Detect which cell encompasses the target text, then output its (x, y) center coordinate. 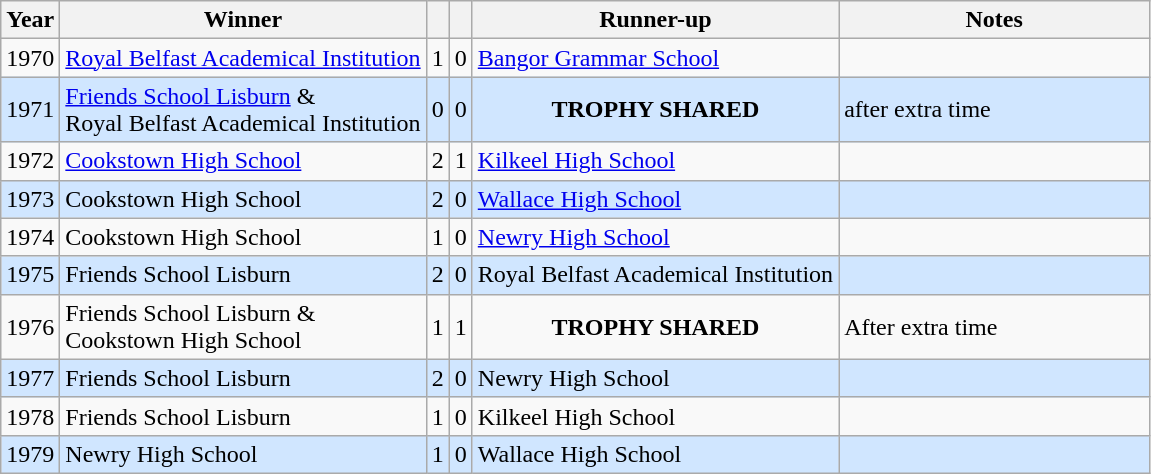
after extra time (994, 110)
1978 (30, 416)
1977 (30, 378)
After extra time (994, 326)
1971 (30, 110)
Friends School Lisburn &Royal Belfast Academical Institution (243, 110)
Runner-up (655, 20)
1979 (30, 454)
Notes (994, 20)
1972 (30, 161)
1970 (30, 58)
Year (30, 20)
1973 (30, 199)
Winner (243, 20)
1975 (30, 275)
1976 (30, 326)
Bangor Grammar School (655, 58)
Friends School Lisburn &Cookstown High School (243, 326)
1974 (30, 237)
